Provide the [X, Y] coordinate of the cell's center where the given text is located.  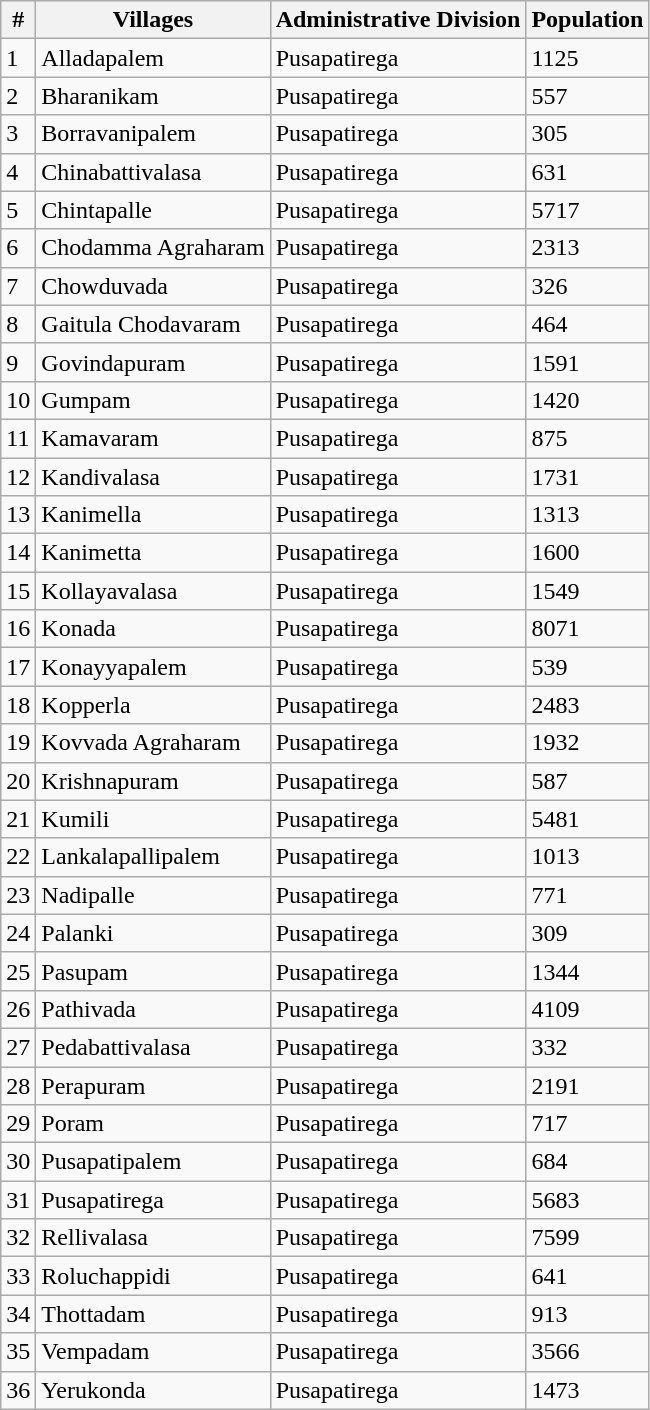
Kovvada Agraharam [153, 743]
26 [18, 1009]
1 [18, 58]
10 [18, 400]
1473 [588, 1390]
Vempadam [153, 1352]
4109 [588, 1009]
Rellivalasa [153, 1238]
5717 [588, 210]
Pathivada [153, 1009]
Chodamma Agraharam [153, 248]
Kandivalasa [153, 477]
35 [18, 1352]
Borravanipalem [153, 134]
Konada [153, 629]
Thottadam [153, 1314]
5 [18, 210]
5683 [588, 1200]
8 [18, 324]
28 [18, 1085]
2 [18, 96]
557 [588, 96]
Kanimetta [153, 553]
15 [18, 591]
464 [588, 324]
14 [18, 553]
2313 [588, 248]
24 [18, 933]
305 [588, 134]
539 [588, 667]
1344 [588, 971]
717 [588, 1124]
32 [18, 1238]
771 [588, 895]
Gumpam [153, 400]
587 [588, 781]
Nadipalle [153, 895]
913 [588, 1314]
3566 [588, 1352]
18 [18, 705]
19 [18, 743]
Villages [153, 20]
2191 [588, 1085]
684 [588, 1162]
Krishnapuram [153, 781]
31 [18, 1200]
21 [18, 819]
11 [18, 438]
9 [18, 362]
29 [18, 1124]
Chintapalle [153, 210]
16 [18, 629]
20 [18, 781]
3 [18, 134]
326 [588, 286]
875 [588, 438]
Yerukonda [153, 1390]
1600 [588, 553]
Kollayavalasa [153, 591]
36 [18, 1390]
Gaitula Chodavaram [153, 324]
Kanimella [153, 515]
Administrative Division [398, 20]
23 [18, 895]
Govindapuram [153, 362]
Roluchappidi [153, 1276]
Pedabattivalasa [153, 1047]
Pasupam [153, 971]
17 [18, 667]
13 [18, 515]
631 [588, 172]
22 [18, 857]
Alladapalem [153, 58]
8071 [588, 629]
Chowduvada [153, 286]
33 [18, 1276]
1420 [588, 400]
6 [18, 248]
Kumili [153, 819]
1731 [588, 477]
Konayyapalem [153, 667]
4 [18, 172]
7599 [588, 1238]
332 [588, 1047]
Bharanikam [153, 96]
7 [18, 286]
1549 [588, 591]
1591 [588, 362]
1125 [588, 58]
Lankalapallipalem [153, 857]
Palanki [153, 933]
25 [18, 971]
Population [588, 20]
1932 [588, 743]
27 [18, 1047]
Chinabattivalasa [153, 172]
Pusapatipalem [153, 1162]
Kamavaram [153, 438]
1013 [588, 857]
12 [18, 477]
2483 [588, 705]
641 [588, 1276]
Perapuram [153, 1085]
30 [18, 1162]
1313 [588, 515]
5481 [588, 819]
309 [588, 933]
34 [18, 1314]
Kopperla [153, 705]
# [18, 20]
Poram [153, 1124]
